Locate the cell with the specified text and output its [X, Y] center coordinate. 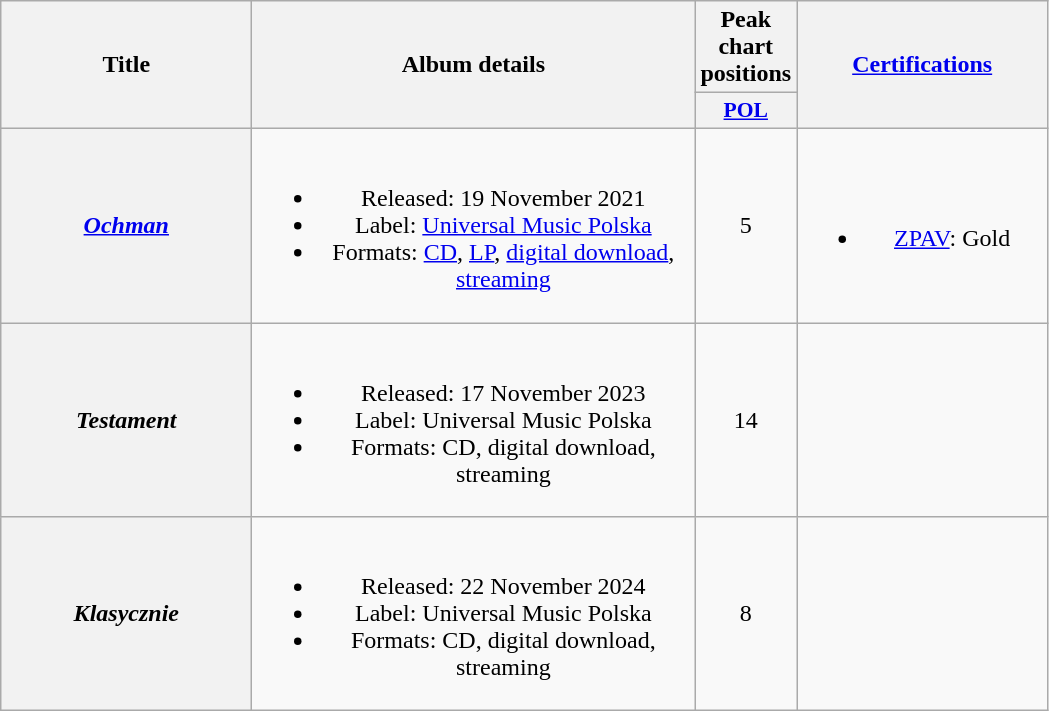
Certifications [922, 65]
Testament [126, 419]
POL [746, 111]
Released: 22 November 2024Label: Universal Music PolskaFormats: CD, digital download, streaming [474, 614]
Title [126, 65]
5 [746, 225]
14 [746, 419]
ZPAV: Gold [922, 225]
Released: 19 November 2021Label: Universal Music PolskaFormats: CD, LP, digital download, streaming [474, 225]
Peak chart positions [746, 47]
Released: 17 November 2023Label: Universal Music PolskaFormats: CD, digital download, streaming [474, 419]
Ochman [126, 225]
8 [746, 614]
Album details [474, 65]
Klasycznie [126, 614]
